For the text-containing cell, return its midpoint in [x, y] coordinate format. 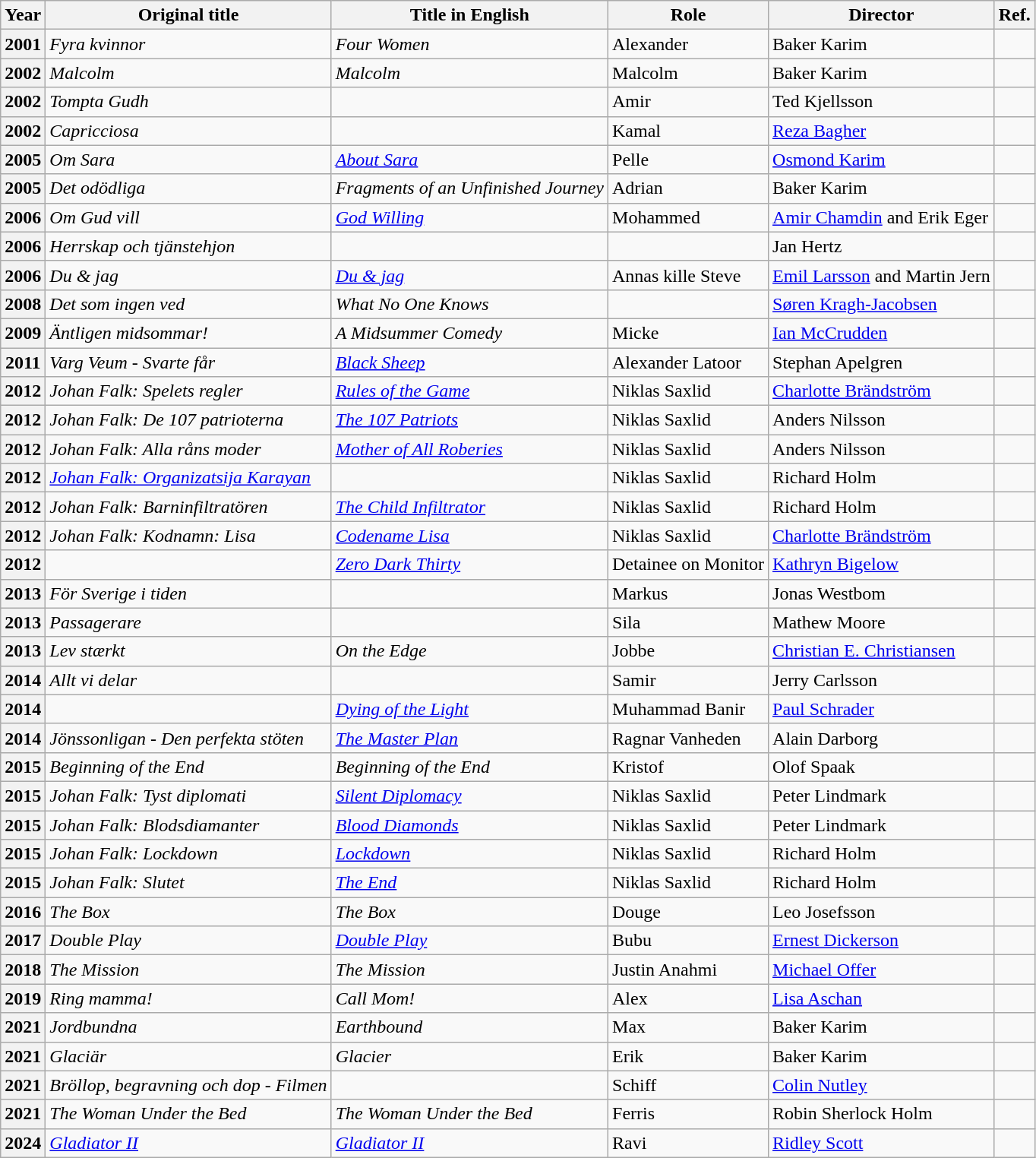
Justin Anahmi [688, 970]
Mother of All Roberies [469, 449]
Muhammad Banir [688, 709]
2011 [23, 362]
Zero Dark Thirty [469, 565]
Dying of the Light [469, 709]
Title in English [469, 15]
Ravi [688, 1143]
Ring mamma! [188, 998]
Mohammed [688, 217]
Fragments of an Unfinished Journey [469, 188]
Herrskap och tjänstehjon [188, 246]
Osmond Karim [882, 160]
Johan Falk: Spelets regler [188, 391]
Douge [688, 912]
Ragnar Vanheden [688, 738]
Paul Schrader [882, 709]
Schiff [688, 1085]
Max [688, 1027]
Earthbound [469, 1027]
Kathryn Bigelow [882, 565]
Kristof [688, 767]
Stephan Apelgren [882, 362]
Äntligen midsommar! [188, 333]
Lev stærkt [188, 651]
Johan Falk: De 107 patrioterna [188, 420]
Kamal [688, 131]
Sila [688, 622]
Four Women [469, 44]
Ridley Scott [882, 1143]
Olof Spaak [882, 767]
Emil Larsson and Martin Jern [882, 275]
The Child Infiltrator [469, 507]
Alexander [688, 44]
Om Sara [188, 160]
Codename Lisa [469, 536]
2017 [23, 941]
Bubu [688, 941]
Jordbundna [188, 1027]
Micke [688, 333]
Colin Nutley [882, 1085]
Markus [688, 593]
Johan Falk: Blodsdiamanter [188, 824]
Jobbe [688, 651]
Robin Sherlock Holm [882, 1114]
Samir [688, 680]
Johan Falk: Slutet [188, 883]
Amir [688, 102]
2009 [23, 333]
Alexander Latoor [688, 362]
Lisa Aschan [882, 998]
A Midsummer Comedy [469, 333]
Leo Josefsson [882, 912]
Amir Chamdin and Erik Eger [882, 217]
The Master Plan [469, 738]
Jan Hertz [882, 246]
Jonas Westbom [882, 593]
För Sverige i tiden [188, 593]
Original title [188, 15]
Alex [688, 998]
Varg Veum - Svarte får [188, 362]
Reza Bagher [882, 131]
Passagerare [188, 622]
Fyra kvinnor [188, 44]
Johan Falk: Lockdown [188, 854]
What No One Knows [469, 304]
2001 [23, 44]
Ref. [1015, 15]
2008 [23, 304]
Christian E. Christiansen [882, 651]
Johan Falk: Barninfiltratören [188, 507]
Søren Kragh-Jacobsen [882, 304]
On the Edge [469, 651]
Mathew Moore [882, 622]
Black Sheep [469, 362]
Allt vi delar [188, 680]
Ted Kjellsson [882, 102]
Det odödliga [188, 188]
2019 [23, 998]
Erik [688, 1056]
Rules of the Game [469, 391]
Detainee on Monitor [688, 565]
2018 [23, 970]
Director [882, 15]
Johan Falk: Organizatsija Karayan [188, 478]
Ian McCrudden [882, 333]
Lockdown [469, 854]
2016 [23, 912]
Year [23, 15]
Jerry Carlsson [882, 680]
Ferris [688, 1114]
Call Mom! [469, 998]
Blood Diamonds [469, 824]
God Willing [469, 217]
Michael Offer [882, 970]
Johan Falk: Kodnamn: Lisa [188, 536]
Glacier [469, 1056]
Johan Falk: Alla råns moder [188, 449]
Bröllop, begravning och dop - Filmen [188, 1085]
Johan Falk: Tyst diplomati [188, 796]
Adrian [688, 188]
Glaciär [188, 1056]
Om Gud vill [188, 217]
Det som ingen ved [188, 304]
About Sara [469, 160]
The 107 Patriots [469, 420]
Silent Diplomacy [469, 796]
2024 [23, 1143]
The End [469, 883]
Alain Darborg [882, 738]
Jönssonligan - Den perfekta stöten [188, 738]
Capricciosa [188, 131]
Annas kille Steve [688, 275]
Ernest Dickerson [882, 941]
Pelle [688, 160]
Tompta Gudh [188, 102]
Role [688, 15]
